Identify which cell holds the provided text, then report its (x, y) central coordinate. 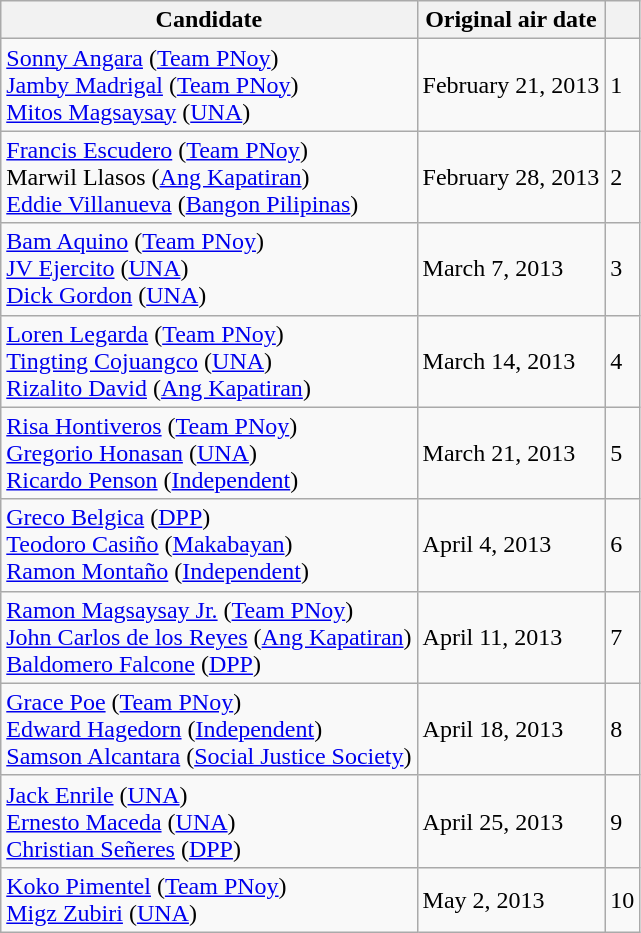
Greco Belgica (DPP) Teodoro Casiño (Makabayan) Ramon Montaño (Independent) (209, 545)
April 18, 2013 (511, 729)
April 11, 2013 (511, 637)
8 (622, 729)
6 (622, 545)
March 21, 2013 (511, 453)
April 4, 2013 (511, 545)
Francis Escudero (Team PNoy) Marwil Llasos (Ang Kapatiran)Eddie Villanueva (Bangon Pilipinas) (209, 177)
10 (622, 900)
Jack Enrile (UNA) Ernesto Maceda (UNA) Christian Señeres (DPP) (209, 821)
5 (622, 453)
Candidate (209, 20)
Ramon Magsaysay Jr. (Team PNoy) John Carlos de los Reyes (Ang Kapatiran) Baldomero Falcone (DPP) (209, 637)
Risa Hontiveros (Team PNoy) Gregorio Honasan (UNA) Ricardo Penson (Independent) (209, 453)
April 25, 2013 (511, 821)
February 21, 2013 (511, 85)
7 (622, 637)
2 (622, 177)
3 (622, 269)
Grace Poe (Team PNoy) Edward Hagedorn (Independent) Samson Alcantara (Social Justice Society) (209, 729)
Loren Legarda (Team PNoy) Tingting Cojuangco (UNA) Rizalito David (Ang Kapatiran) (209, 361)
March 7, 2013 (511, 269)
1 (622, 85)
4 (622, 361)
Koko Pimentel (Team PNoy) Migz Zubiri (UNA) (209, 900)
9 (622, 821)
May 2, 2013 (511, 900)
Sonny Angara (Team PNoy) Jamby Madrigal (Team PNoy)Mitos Magsaysay (UNA) (209, 85)
Original air date (511, 20)
Bam Aquino (Team PNoy) JV Ejercito (UNA) Dick Gordon (UNA) (209, 269)
February 28, 2013 (511, 177)
March 14, 2013 (511, 361)
